Output the (X, Y) coordinate of the center of the cell containing the given text.  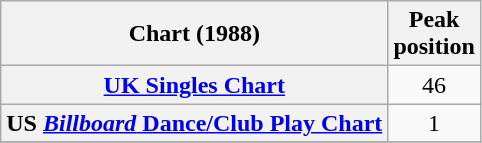
1 (434, 123)
Peakposition (434, 34)
Chart (1988) (194, 34)
46 (434, 85)
US Billboard Dance/Club Play Chart (194, 123)
UK Singles Chart (194, 85)
